Capture the cell that displays the provided text and extract its [x, y] central coordinate. 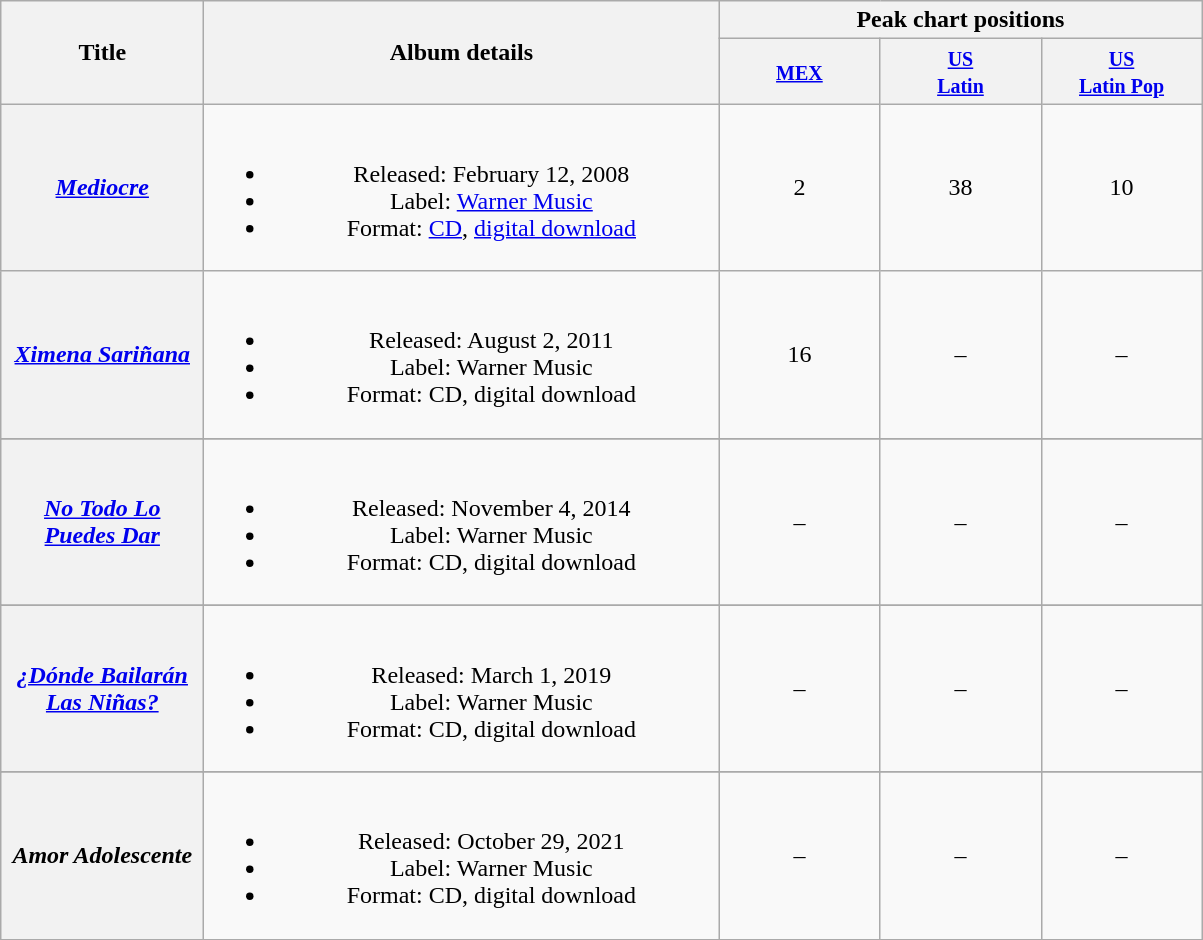
Album details [462, 52]
No Todo Lo Puedes Dar [102, 522]
Released: October 29, 2021Label: Warner MusicFormat: CD, digital download [462, 856]
10 [1122, 188]
2 [800, 188]
Released: February 12, 2008Label: Warner MusicFormat: CD, digital download [462, 188]
USLatin Pop [1122, 72]
38 [960, 188]
Peak chart positions [960, 20]
Ximena Sariñana [102, 354]
16 [800, 354]
MEX [800, 72]
Released: November 4, 2014Label: Warner MusicFormat: CD, digital download [462, 522]
Amor Adolescente [102, 856]
Released: August 2, 2011Label: Warner MusicFormat: CD, digital download [462, 354]
Released: March 1, 2019Label: Warner MusicFormat: CD, digital download [462, 688]
Title [102, 52]
Mediocre [102, 188]
¿Dónde Bailarán Las Niñas? [102, 688]
USLatin [960, 72]
